Find where the given text appears and provide that cell's center as (x, y) coordinate. 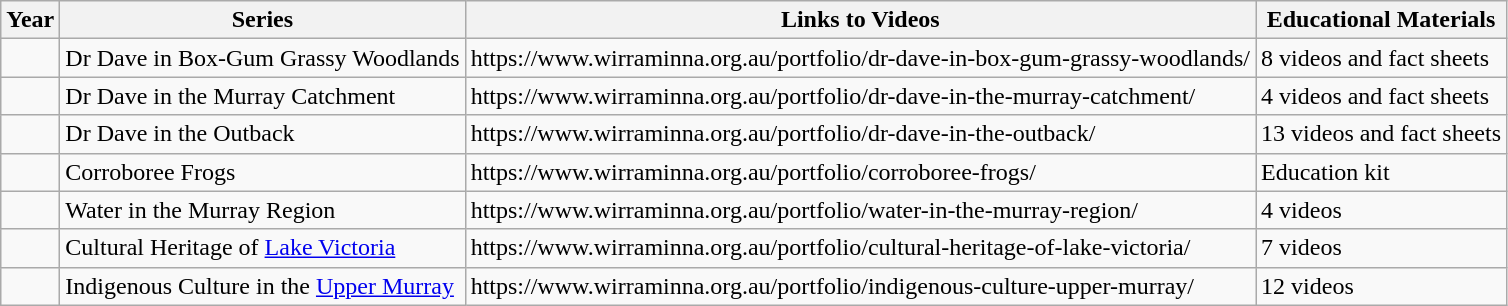
Educational Materials (1382, 20)
Indigenous Culture in the Upper Murray (262, 286)
Dr Dave in the Outback (262, 134)
Water in the Murray Region (262, 210)
7 videos (1382, 248)
12 videos (1382, 286)
4 videos and fact sheets (1382, 96)
Cultural Heritage of Lake Victoria (262, 248)
Series (262, 20)
Corroboree Frogs (262, 172)
4 videos (1382, 210)
https://www.wirraminna.org.au/portfolio/dr-dave-in-the-outback/ (860, 134)
Dr Dave in Box-Gum Grassy Woodlands (262, 58)
Year (30, 20)
https://www.wirraminna.org.au/portfolio/cultural-heritage-of-lake-victoria/ (860, 248)
https://www.wirraminna.org.au/portfolio/dr-dave-in-box-gum-grassy-woodlands/ (860, 58)
https://www.wirraminna.org.au/portfolio/water-in-the-murray-region/ (860, 210)
Links to Videos (860, 20)
Education kit (1382, 172)
13 videos and fact sheets (1382, 134)
https://www.wirraminna.org.au/portfolio/indigenous-culture-upper-murray/ (860, 286)
8 videos and fact sheets (1382, 58)
Dr Dave in the Murray Catchment (262, 96)
https://www.wirraminna.org.au/portfolio/corroboree-frogs/ (860, 172)
https://www.wirraminna.org.au/portfolio/dr-dave-in-the-murray-catchment/ (860, 96)
